From the cell containing the given text, extract its center point as [x, y] coordinate. 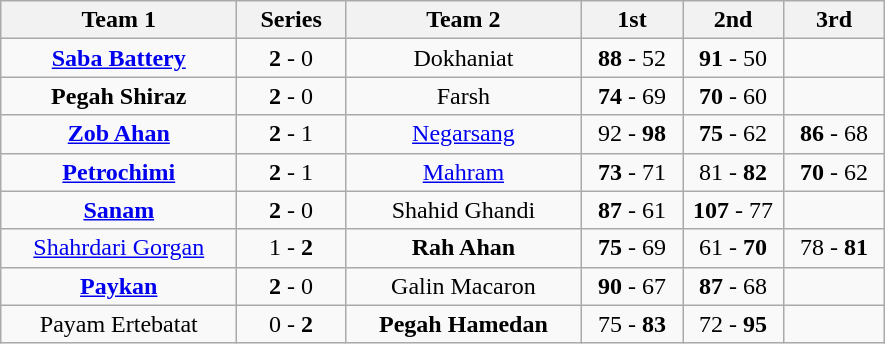
Rah Ahan [463, 248]
Galin Macaron [463, 286]
Shahrdari Gorgan [119, 248]
88 - 52 [632, 58]
91 - 50 [732, 58]
87 - 68 [732, 286]
92 - 98 [632, 134]
Saba Battery [119, 58]
81 - 82 [732, 172]
1st [632, 20]
75 - 83 [632, 324]
73 - 71 [632, 172]
Mahram [463, 172]
Negarsang [463, 134]
72 - 95 [732, 324]
Sanam [119, 210]
Payam Ertebatat [119, 324]
78 - 81 [834, 248]
Petrochimi [119, 172]
0 - 2 [292, 324]
Pegah Hamedan [463, 324]
Team 2 [463, 20]
75 - 69 [632, 248]
Shahid Ghandi [463, 210]
Dokhaniat [463, 58]
61 - 70 [732, 248]
Paykan [119, 286]
Zob Ahan [119, 134]
107 - 77 [732, 210]
3rd [834, 20]
87 - 61 [632, 210]
2nd [732, 20]
Series [292, 20]
86 - 68 [834, 134]
70 - 60 [732, 96]
70 - 62 [834, 172]
75 - 62 [732, 134]
1 - 2 [292, 248]
Pegah Shiraz [119, 96]
90 - 67 [632, 286]
Team 1 [119, 20]
74 - 69 [632, 96]
Farsh [463, 96]
